Determine the (x, y) coordinate at the center of the cell enclosing the given text.  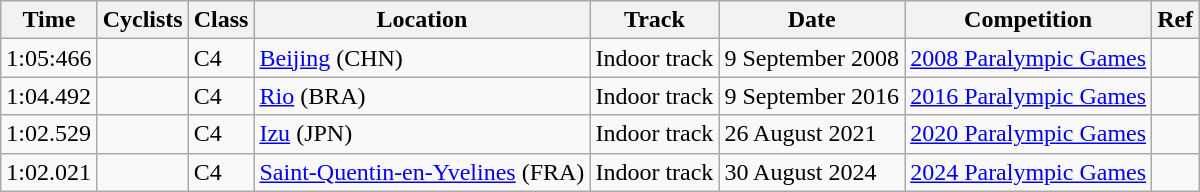
Location (422, 20)
30 August 2024 (812, 172)
Class (221, 20)
Cyclists (142, 20)
Rio (BRA) (422, 96)
1:04.492 (49, 96)
1:02.529 (49, 134)
2024 Paralympic Games (1028, 172)
26 August 2021 (812, 134)
2020 Paralympic Games (1028, 134)
2008 Paralympic Games (1028, 58)
1:02.021 (49, 172)
9 September 2016 (812, 96)
Izu (JPN) (422, 134)
Date (812, 20)
Saint-Quentin-en-Yvelines (FRA) (422, 172)
9 September 2008 (812, 58)
1:05:466 (49, 58)
2016 Paralympic Games (1028, 96)
Ref (1176, 20)
Time (49, 20)
Competition (1028, 20)
Track (654, 20)
Beijing (CHN) (422, 58)
